Identify which cell holds the provided text, then report its (x, y) central coordinate. 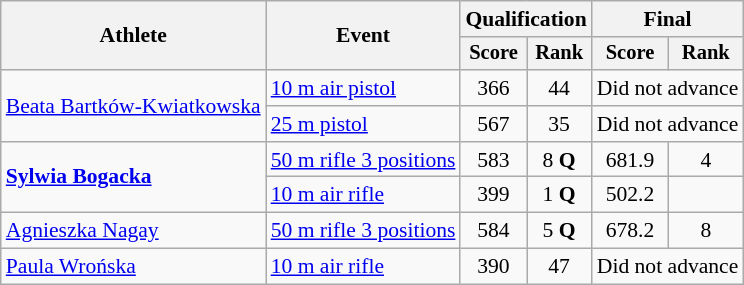
8 Q (558, 160)
4 (706, 160)
25 m pistol (364, 124)
Agnieszka Nagay (134, 231)
8 (706, 231)
583 (493, 160)
Paula Wrońska (134, 267)
502.2 (630, 195)
5 Q (558, 231)
Final (668, 19)
567 (493, 124)
1 Q (558, 195)
Sylwia Bogacka (134, 178)
366 (493, 88)
Qualification (526, 19)
47 (558, 267)
584 (493, 231)
10 m air pistol (364, 88)
390 (493, 267)
681.9 (630, 160)
35 (558, 124)
Athlete (134, 36)
Beata Bartków-Kwiatkowska (134, 106)
399 (493, 195)
44 (558, 88)
Event (364, 36)
678.2 (630, 231)
